Scan for the cell matching the given text and deliver its [X, Y] coordinate at center. 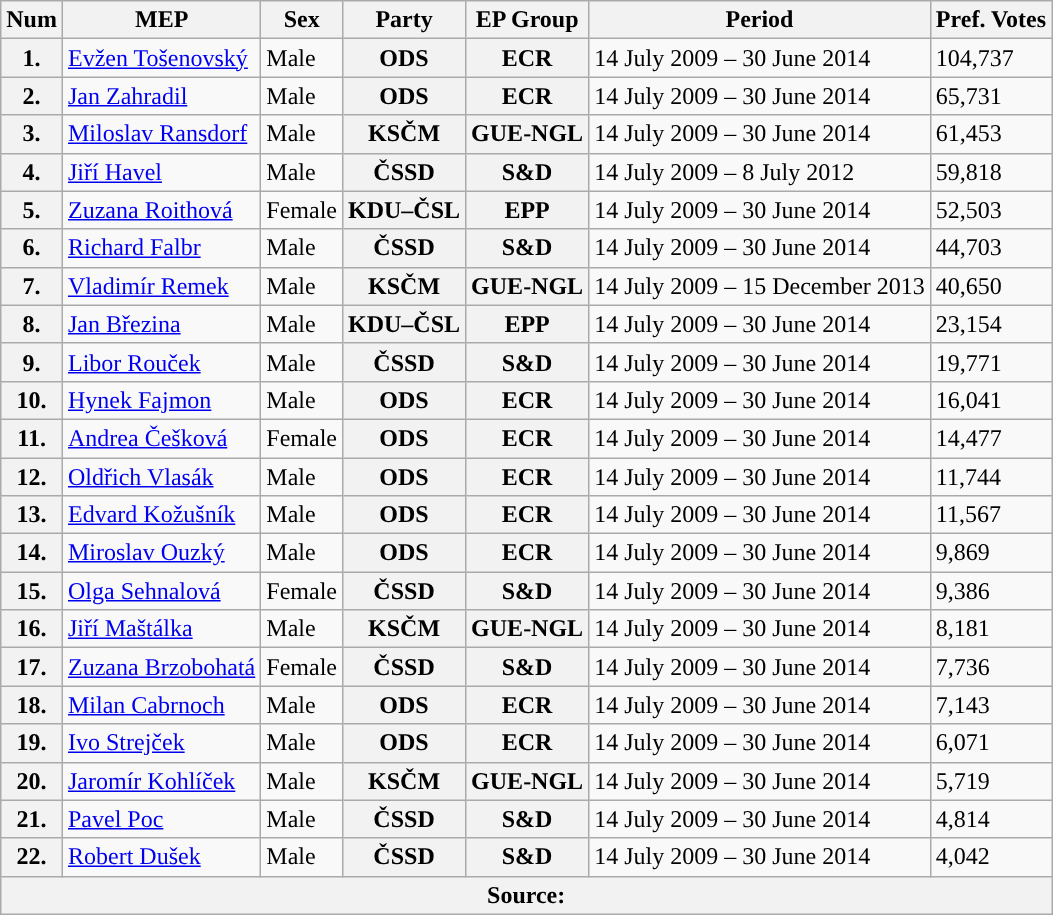
17. [32, 667]
Jiří Maštálka [161, 629]
14. [32, 553]
21. [32, 819]
16,041 [990, 400]
10. [32, 400]
Hynek Fajmon [161, 400]
11,744 [990, 477]
Sex [302, 20]
7,143 [990, 705]
Num [32, 20]
7. [32, 286]
61,453 [990, 134]
4. [32, 172]
104,737 [990, 58]
5,719 [990, 781]
Robert Dušek [161, 857]
65,731 [990, 96]
5. [32, 210]
8,181 [990, 629]
Richard Falbr [161, 248]
14 July 2009 – 15 December 2013 [760, 286]
7,736 [990, 667]
4,042 [990, 857]
Ivo Strejček [161, 743]
Andrea Češková [161, 438]
14,477 [990, 438]
Vladimír Remek [161, 286]
Zuzana Brzobohatá [161, 667]
Oldřich Vlasák [161, 477]
11. [32, 438]
Pavel Poc [161, 819]
Miloslav Ransdorf [161, 134]
14 July 2009 – 8 July 2012 [760, 172]
2. [32, 96]
20. [32, 781]
18. [32, 705]
Pref. Votes [990, 20]
8. [32, 324]
11,567 [990, 515]
Olga Sehnalová [161, 591]
15. [32, 591]
Edvard Kožušník [161, 515]
3. [32, 134]
40,650 [990, 286]
9,869 [990, 553]
9. [32, 362]
19,771 [990, 362]
Source: [526, 895]
4,814 [990, 819]
44,703 [990, 248]
12. [32, 477]
Jan Zahradil [161, 96]
52,503 [990, 210]
Miroslav Ouzký [161, 553]
Jiří Havel [161, 172]
Libor Rouček [161, 362]
Party [404, 20]
Evžen Tošenovský [161, 58]
Milan Cabrnoch [161, 705]
9,386 [990, 591]
16. [32, 629]
EP Group [528, 20]
Jaromír Kohlíček [161, 781]
19. [32, 743]
6. [32, 248]
59,818 [990, 172]
13. [32, 515]
22. [32, 857]
6,071 [990, 743]
Zuzana Roithová [161, 210]
Jan Březina [161, 324]
1. [32, 58]
Period [760, 20]
MEP [161, 20]
23,154 [990, 324]
